Search for the cell housing the specified text and yield its (x, y) center coordinate. 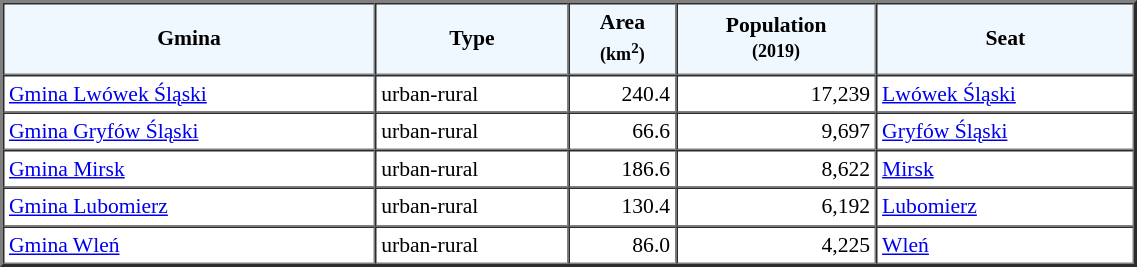
9,697 (776, 131)
Area(km2) (622, 38)
17,239 (776, 93)
Mirsk (1005, 169)
Lubomierz (1005, 207)
Wleń (1005, 245)
240.4 (622, 93)
186.6 (622, 169)
Gmina (189, 38)
86.0 (622, 245)
Gmina Lubomierz (189, 207)
Gmina Gryfów Śląski (189, 131)
Gmina Wleń (189, 245)
Type (472, 38)
Lwówek Śląski (1005, 93)
6,192 (776, 207)
Gryfów Śląski (1005, 131)
Population(2019) (776, 38)
Seat (1005, 38)
Gmina Lwówek Śląski (189, 93)
8,622 (776, 169)
66.6 (622, 131)
130.4 (622, 207)
Gmina Mirsk (189, 169)
4,225 (776, 245)
